Detect which cell encompasses the target text, then output its (X, Y) center coordinate. 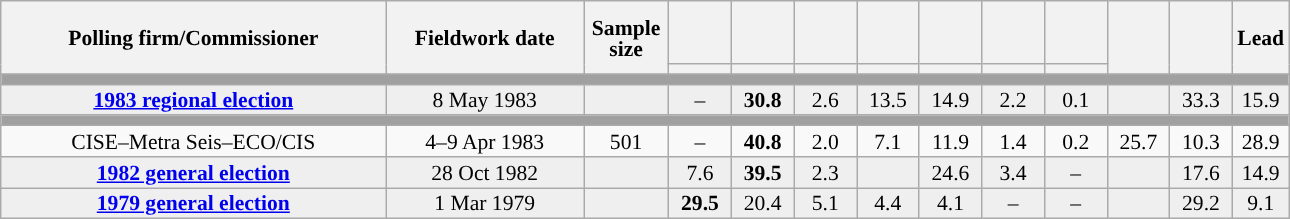
2.2 (1014, 100)
3.4 (1014, 172)
29.5 (700, 204)
15.9 (1260, 100)
0.1 (1076, 100)
9.1 (1260, 204)
1982 general election (194, 172)
29.2 (1202, 204)
10.3 (1202, 142)
Lead (1260, 38)
Sample size (626, 38)
4–9 Apr 1983 (485, 142)
CISE–Metra Seis–ECO/CIS (194, 142)
0.2 (1076, 142)
28 Oct 1982 (485, 172)
17.6 (1202, 172)
39.5 (762, 172)
1.4 (1014, 142)
33.3 (1202, 100)
7.6 (700, 172)
25.7 (1138, 142)
28.9 (1260, 142)
1983 regional election (194, 100)
20.4 (762, 204)
24.6 (950, 172)
40.8 (762, 142)
4.4 (888, 204)
30.8 (762, 100)
1979 general election (194, 204)
2.6 (826, 100)
1 Mar 1979 (485, 204)
11.9 (950, 142)
13.5 (888, 100)
8 May 1983 (485, 100)
501 (626, 142)
2.3 (826, 172)
Fieldwork date (485, 38)
2.0 (826, 142)
5.1 (826, 204)
Polling firm/Commissioner (194, 38)
4.1 (950, 204)
7.1 (888, 142)
